Locate the cell with the specified text and output its [X, Y] center coordinate. 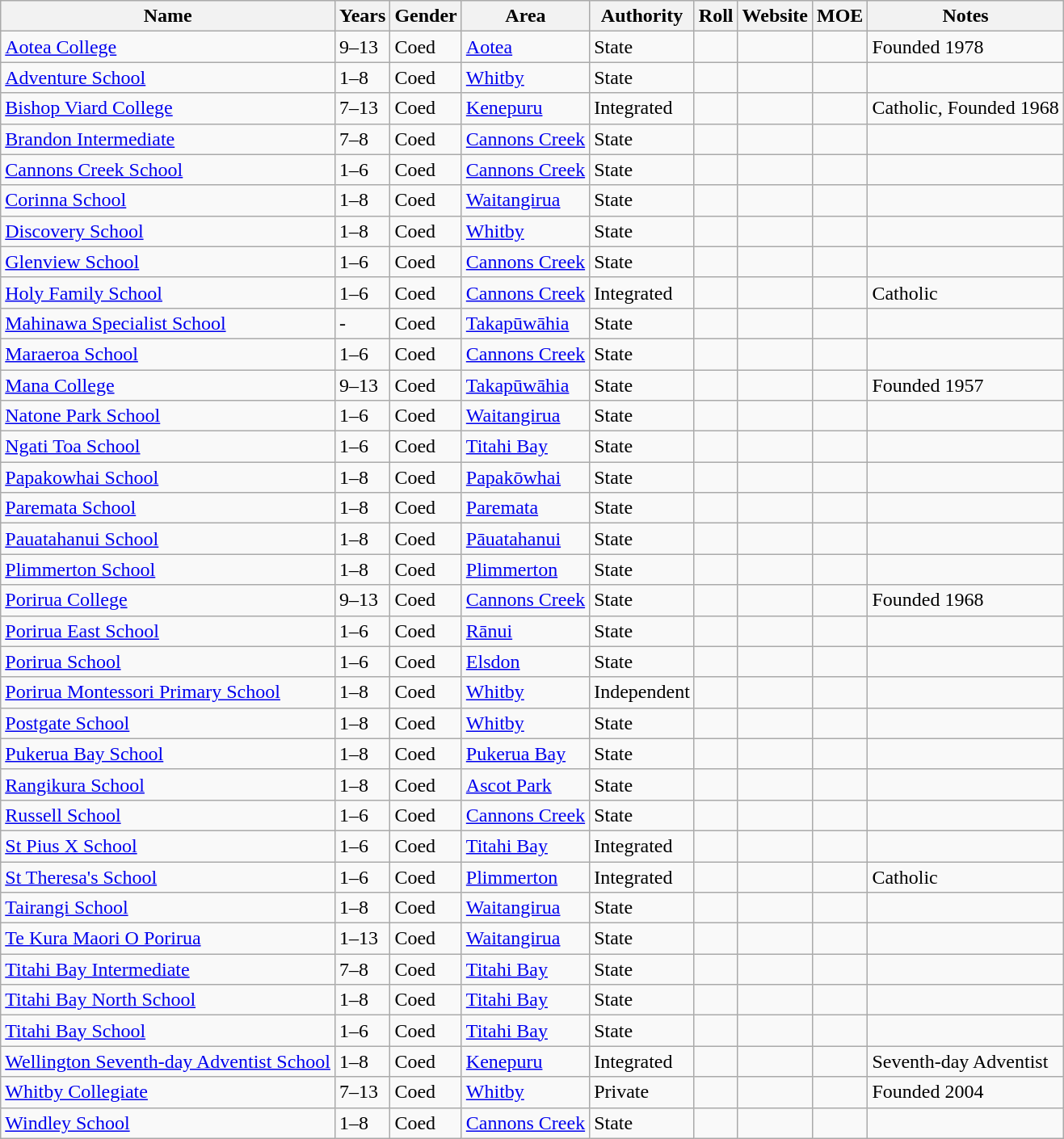
Wellington Seventh-day Adventist School [168, 1061]
Glenview School [168, 262]
Porirua Montessori Primary School [168, 692]
St Pius X School [168, 846]
Whitby Collegiate [168, 1092]
Years [363, 16]
Founded 1968 [965, 600]
Website [775, 16]
Aotea College [168, 47]
Natone Park School [168, 416]
Catholic, Founded 1968 [965, 108]
Te Kura Maori O Porirua [168, 939]
Papakowhai School [168, 477]
Cannons Creek School [168, 170]
Pāuatahanui [525, 539]
Independent [642, 692]
Maraeroa School [168, 354]
Tairangi School [168, 908]
1–13 [363, 939]
Titahi Bay Intermediate [168, 969]
Porirua College [168, 600]
Russell School [168, 815]
Area [525, 16]
Aotea [525, 47]
Mahinawa Specialist School [168, 323]
Titahi Bay School [168, 1031]
Pukerua Bay School [168, 754]
Pauatahanui School [168, 539]
Authority [642, 16]
Pukerua Bay [525, 754]
Ascot Park [525, 784]
Paremata School [168, 508]
Papakōwhai [525, 477]
Paremata [525, 508]
Windley School [168, 1123]
- [363, 323]
Holy Family School [168, 292]
Brandon Intermediate [168, 139]
Founded 2004 [965, 1092]
Porirua East School [168, 631]
Elsdon [525, 662]
MOE [839, 16]
Adventure School [168, 78]
Titahi Bay North School [168, 1000]
Roll [716, 16]
Seventh-day Adventist [965, 1061]
Postgate School [168, 723]
Private [642, 1092]
Bishop Viard College [168, 108]
Rangikura School [168, 784]
Founded 1957 [965, 385]
Gender [426, 16]
Porirua School [168, 662]
Ngati Toa School [168, 447]
Discovery School [168, 231]
Notes [965, 16]
Rānui [525, 631]
Plimmerton School [168, 569]
Corinna School [168, 200]
St Theresa's School [168, 876]
Founded 1978 [965, 47]
Mana College [168, 385]
Name [168, 16]
